Return the (X, Y) coordinate for the center point of the cell that contains the specified text.  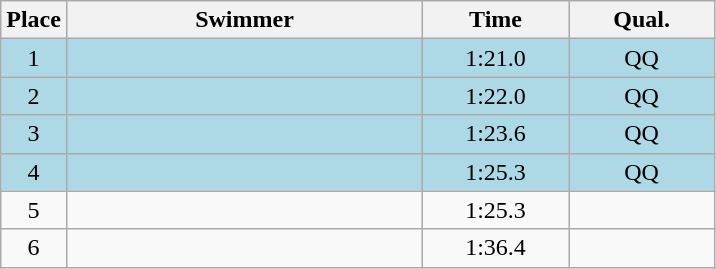
1:21.0 (496, 58)
1:23.6 (496, 134)
5 (34, 210)
1:22.0 (496, 96)
6 (34, 248)
4 (34, 172)
1:36.4 (496, 248)
Swimmer (244, 20)
Qual. (642, 20)
Time (496, 20)
1 (34, 58)
Place (34, 20)
2 (34, 96)
3 (34, 134)
